Return the [X, Y] coordinate for the center point of the cell that contains the specified text.  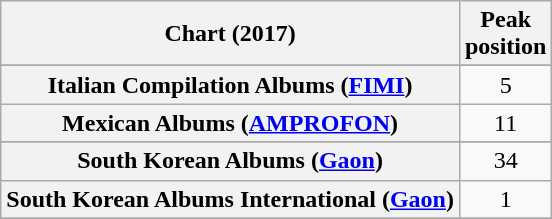
Chart (2017) [230, 34]
South Korean Albums International (Gaon) [230, 199]
Italian Compilation Albums (FIMI) [230, 85]
1 [505, 199]
11 [505, 123]
5 [505, 85]
Peak position [505, 34]
South Korean Albums (Gaon) [230, 161]
Mexican Albums (AMPROFON) [230, 123]
34 [505, 161]
